From the cell containing the given text, extract its center point as [x, y] coordinate. 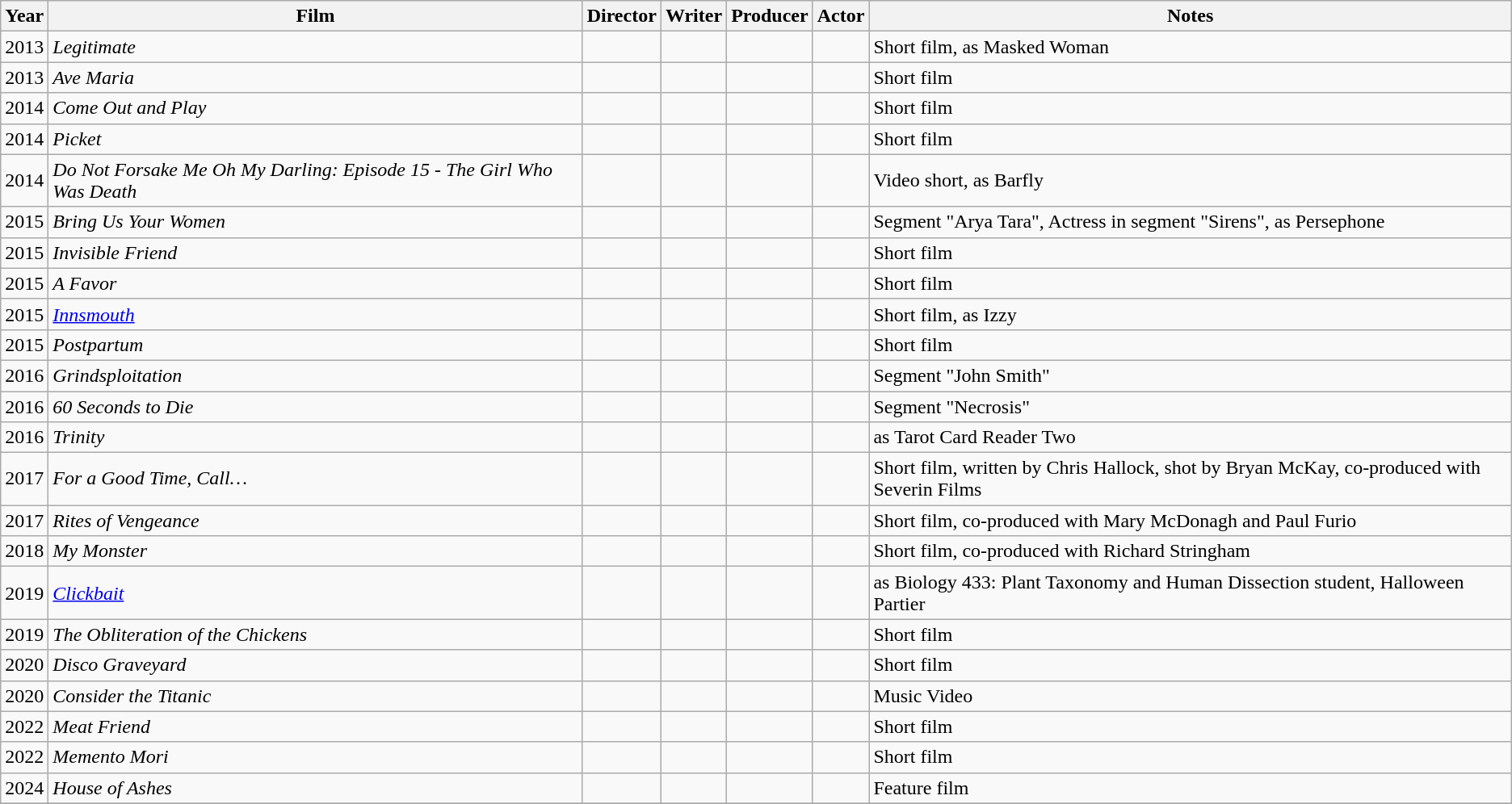
Disco Graveyard [315, 665]
60 Seconds to Die [315, 406]
Music Video [1191, 696]
Producer [771, 16]
The Obliteration of the Chickens [315, 634]
Consider the Titanic [315, 696]
Innsmouth [315, 314]
Trinity [315, 438]
Segment "Necrosis" [1191, 406]
Film [315, 16]
A Favor [315, 283]
Invisible Friend [315, 253]
Short film, co-produced with Richard Stringham [1191, 551]
Short film, written by Chris Hallock, shot by Bryan McKay, co-produced with Severin Films [1191, 479]
Actor [841, 16]
My Monster [315, 551]
Year [24, 16]
Writer [693, 16]
Postpartum [315, 345]
Short film, as Izzy [1191, 314]
House of Ashes [315, 788]
Segment "Arya Tara", Actress in segment "Sirens", as Persephone [1191, 222]
Segment "John Smith" [1191, 375]
Legitimate [315, 47]
Director [622, 16]
Video short, as Barfly [1191, 181]
For a Good Time, Call… [315, 479]
Rites of Vengeance [315, 521]
Grindsploitation [315, 375]
Picket [315, 139]
Bring Us Your Women [315, 222]
Short film, co-produced with Mary McDonagh and Paul Furio [1191, 521]
as Biology 433: Plant Taxonomy and Human Dissection student, Halloween Partier [1191, 593]
Ave Maria [315, 77]
2024 [24, 788]
Clickbait [315, 593]
Short film, as Masked Woman [1191, 47]
Memento Mori [315, 757]
2018 [24, 551]
as Tarot Card Reader Two [1191, 438]
Feature film [1191, 788]
Do Not Forsake Me Oh My Darling: Episode 15 - The Girl Who Was Death [315, 181]
Notes [1191, 16]
Meat Friend [315, 727]
Come Out and Play [315, 108]
